Scan for the cell matching the given text and deliver its [x, y] coordinate at center. 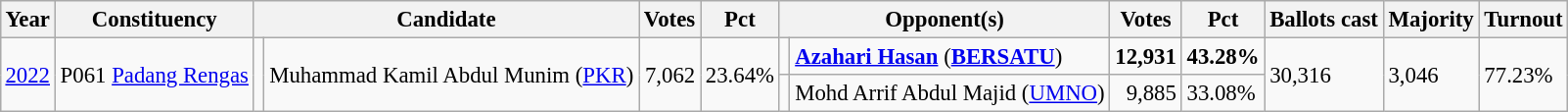
Turnout [1523, 20]
43.28% [1223, 56]
P061 Padang Rengas [155, 75]
Constituency [155, 20]
Candidate [446, 20]
30,316 [1323, 75]
12,931 [1145, 56]
9,885 [1145, 93]
Majority [1431, 20]
Opponent(s) [945, 20]
Azahari Hasan (BERSATU) [949, 56]
Year [27, 20]
Ballots cast [1323, 20]
2022 [27, 75]
Mohd Arrif Abdul Majid (UMNO) [949, 93]
7,062 [669, 75]
23.64% [740, 75]
77.23% [1523, 75]
33.08% [1223, 93]
Muhammad Kamil Abdul Munim (PKR) [452, 75]
3,046 [1431, 75]
